For the text-containing cell, return its midpoint in (x, y) coordinate format. 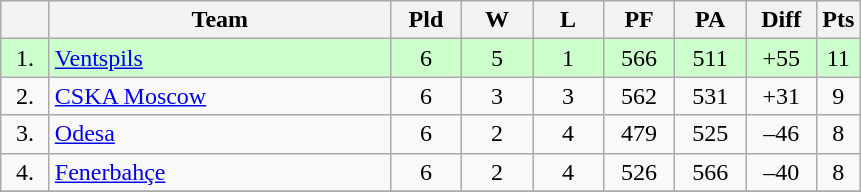
L (568, 20)
CSKA Moscow (220, 96)
Odesa (220, 134)
–40 (782, 172)
Pld (426, 20)
525 (710, 134)
Team (220, 20)
5 (496, 58)
PF (640, 20)
511 (710, 58)
–46 (782, 134)
9 (838, 96)
Fenerbahçe (220, 172)
1. (26, 58)
3. (26, 134)
479 (640, 134)
Diff (782, 20)
+31 (782, 96)
4. (26, 172)
W (496, 20)
11 (838, 58)
Ventspils (220, 58)
+55 (782, 58)
562 (640, 96)
2. (26, 96)
PA (710, 20)
1 (568, 58)
Pts (838, 20)
526 (640, 172)
531 (710, 96)
